Find where the given text appears and provide that cell's center as [X, Y] coordinate. 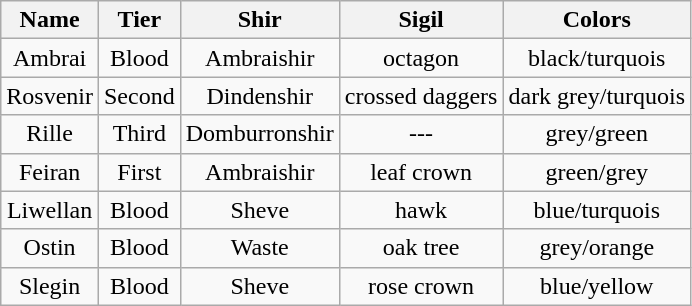
Rille [50, 134]
leaf crown [421, 172]
Third [139, 134]
rose crown [421, 286]
--- [421, 134]
dark grey/turquois [597, 96]
Colors [597, 20]
Tier [139, 20]
Dindenshir [260, 96]
Slegin [50, 286]
hawk [421, 210]
blue/turquois [597, 210]
octagon [421, 58]
Feiran [50, 172]
Second [139, 96]
grey/orange [597, 248]
Ostin [50, 248]
Name [50, 20]
Ambrai [50, 58]
Shir [260, 20]
blue/yellow [597, 286]
oak tree [421, 248]
green/grey [597, 172]
First [139, 172]
Rosvenir [50, 96]
Liwellan [50, 210]
black/turquois [597, 58]
Sigil [421, 20]
Waste [260, 248]
crossed daggers [421, 96]
Domburronshir [260, 134]
grey/green [597, 134]
